Identify which cell holds the provided text, then report its (X, Y) central coordinate. 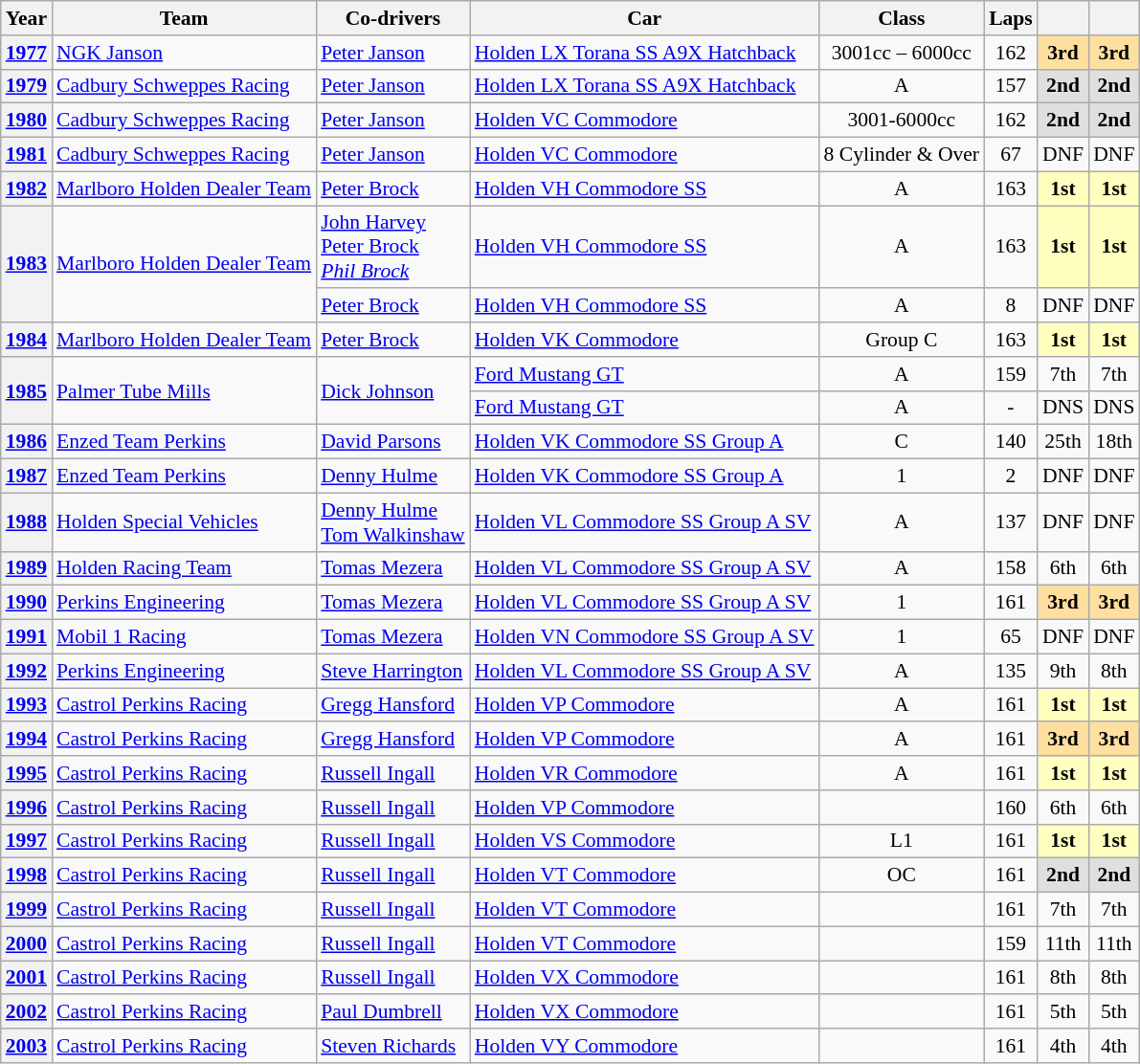
OC (902, 876)
Car (645, 18)
8 (1011, 306)
65 (1011, 637)
18th (1114, 442)
1984 (27, 340)
1981 (27, 155)
Steve Harrington (392, 671)
Group C (902, 340)
2002 (27, 1012)
158 (1011, 568)
Holden VY Commodore (645, 1046)
1985 (27, 390)
157 (1011, 86)
1991 (27, 637)
1995 (27, 773)
1988 (27, 522)
1987 (27, 477)
Class (902, 18)
Year (27, 18)
67 (1011, 155)
David Parsons (392, 442)
1986 (27, 442)
140 (1011, 442)
Dick Johnson (392, 390)
9th (1062, 671)
1996 (27, 808)
1993 (27, 705)
Denny Hulme Tom Walkinshaw (392, 522)
1983 (27, 264)
135 (1011, 671)
- (1011, 408)
Holden VS Commodore (645, 841)
2 (1011, 477)
137 (1011, 522)
Denny Hulme (392, 477)
1982 (27, 188)
L1 (902, 841)
25th (1062, 442)
Co-drivers (392, 18)
Holden VN Commodore SS Group A SV (645, 637)
1980 (27, 121)
1998 (27, 876)
160 (1011, 808)
2003 (27, 1046)
Team (184, 18)
1992 (27, 671)
Mobil 1 Racing (184, 637)
2001 (27, 978)
1997 (27, 841)
Paul Dumbrell (392, 1012)
1990 (27, 603)
1989 (27, 568)
3001-6000cc (902, 121)
2000 (27, 943)
Laps (1011, 18)
Holden Special Vehicles (184, 522)
Steven Richards (392, 1046)
NGK Janson (184, 53)
1994 (27, 740)
8 Cylinder & Over (902, 155)
John Harvey Peter Brock Phil Brock (392, 247)
Holden VR Commodore (645, 773)
Holden Racing Team (184, 568)
1979 (27, 86)
C (902, 442)
Holden VK Commodore (645, 340)
1977 (27, 53)
Palmer Tube Mills (184, 390)
3001cc – 6000cc (902, 53)
1999 (27, 910)
